Locate the cell with the specified text and output its [X, Y] center coordinate. 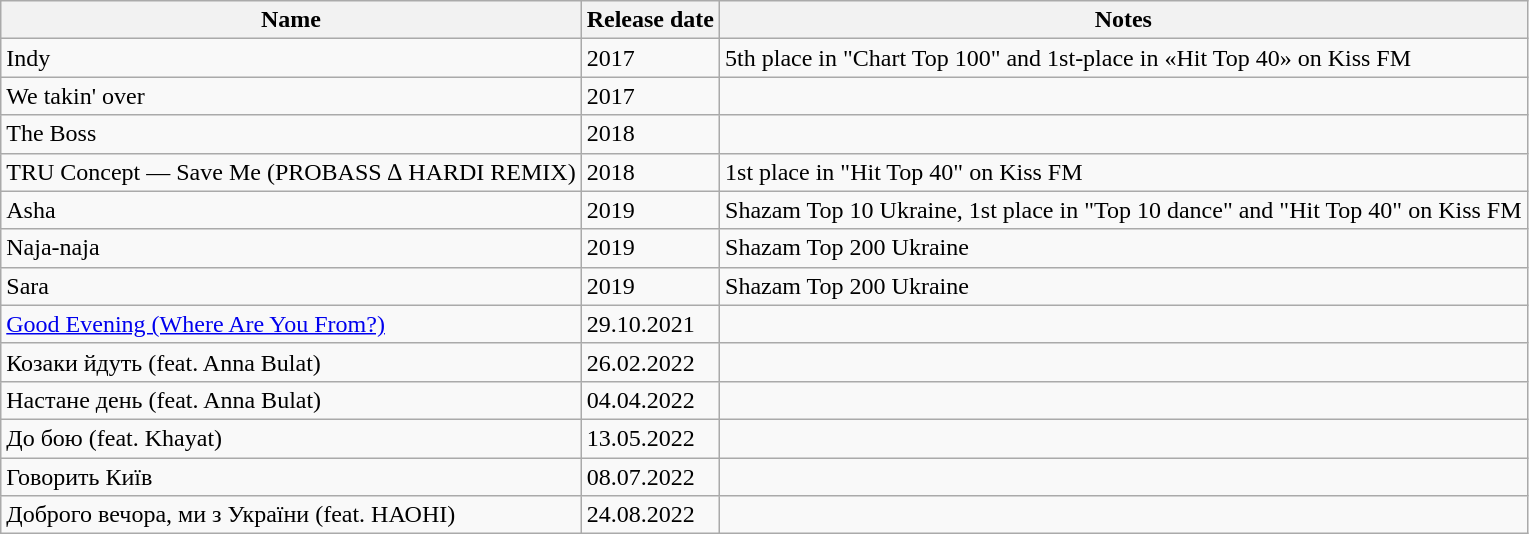
Козаки йдуть (feat. Anna Bulat) [291, 362]
До бою (feat. Khayat) [291, 438]
24.08.2022 [650, 515]
29.10.2021 [650, 324]
Доброго вечора, ми з України (feat. НАОНІ) [291, 515]
04.04.2022 [650, 400]
5th place in "Chart Top 100" and 1st-place in «Hit Top 40» on Kiss FM [1124, 58]
1st place in "Hit Top 40" on Kiss FM [1124, 172]
The Boss [291, 134]
08.07.2022 [650, 477]
TRU Concept — Save Me (PROBASS ∆ HARDI REMIX) [291, 172]
13.05.2022 [650, 438]
Notes [1124, 20]
Release date [650, 20]
Good Evening (Where Are You From?) [291, 324]
Настане день (feat. Anna Bulat) [291, 400]
Говорить Київ [291, 477]
We takin' over [291, 96]
Naja-naja [291, 248]
Indy [291, 58]
Sara [291, 286]
26.02.2022 [650, 362]
Asha [291, 210]
Name [291, 20]
Shazam Top 10 Ukraine, 1st place in "Top 10 dance" and "Hit Top 40" on Kiss FM [1124, 210]
